Return the [X, Y] coordinate for the center point of the cell that contains the specified text.  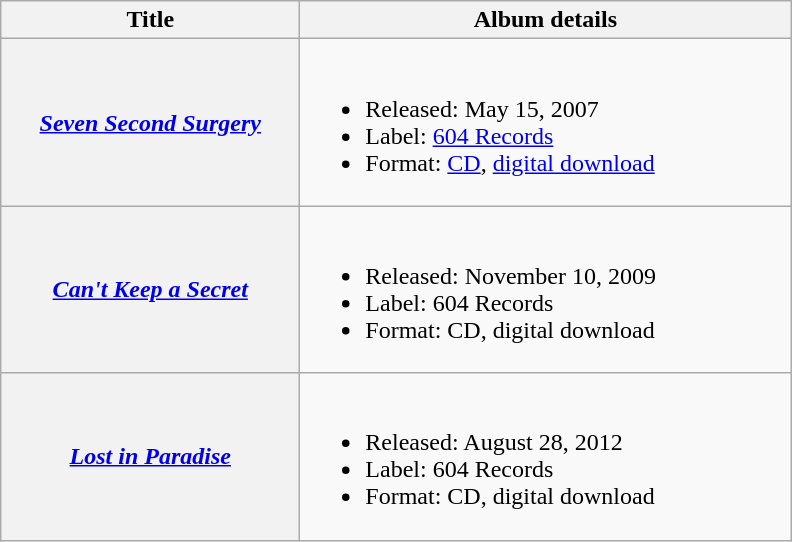
Released: May 15, 2007Label: 604 RecordsFormat: CD, digital download [546, 122]
Can't Keep a Secret [150, 290]
Released: November 10, 2009Label: 604 RecordsFormat: CD, digital download [546, 290]
Title [150, 20]
Seven Second Surgery [150, 122]
Lost in Paradise [150, 456]
Released: August 28, 2012Label: 604 RecordsFormat: CD, digital download [546, 456]
Album details [546, 20]
